Determine the [X, Y] coordinate at the center of the cell enclosing the given text.  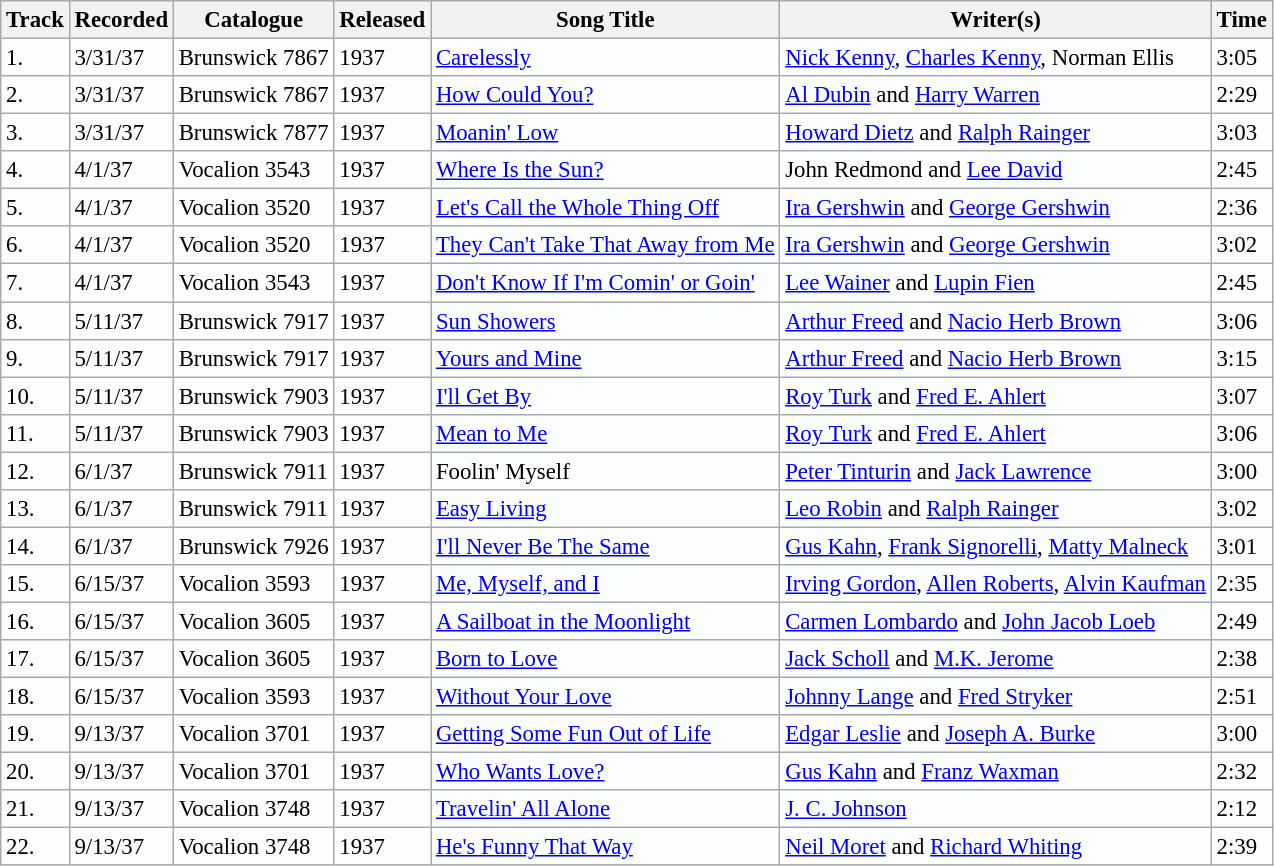
Who Wants Love? [606, 772]
Howard Dietz and Ralph Rainger [996, 133]
13. [35, 509]
Lee Wainer and Lupin Fien [996, 283]
19. [35, 734]
Johnny Lange and Fred Stryker [996, 697]
2:36 [1242, 208]
Easy Living [606, 509]
20. [35, 772]
16. [35, 621]
Brunswick 7926 [254, 546]
2:39 [1242, 847]
22. [35, 847]
Travelin' All Alone [606, 809]
Yours and Mine [606, 358]
12. [35, 471]
3. [35, 133]
Irving Gordon, Allen Roberts, Alvin Kaufman [996, 584]
3:07 [1242, 396]
Born to Love [606, 659]
Al Dubin and Harry Warren [996, 95]
Foolin' Myself [606, 471]
They Can't Take That Away from Me [606, 245]
1. [35, 58]
8. [35, 321]
11. [35, 433]
14. [35, 546]
2. [35, 95]
2:29 [1242, 95]
Neil Moret and Richard Whiting [996, 847]
Gus Kahn, Frank Signorelli, Matty Malneck [996, 546]
Gus Kahn and Franz Waxman [996, 772]
21. [35, 809]
I'll Get By [606, 396]
2:49 [1242, 621]
3:03 [1242, 133]
He's Funny That Way [606, 847]
Peter Tinturin and Jack Lawrence [996, 471]
Track [35, 20]
Brunswick 7877 [254, 133]
15. [35, 584]
Carelessly [606, 58]
Let's Call the Whole Thing Off [606, 208]
Where Is the Sun? [606, 170]
3:15 [1242, 358]
Me, Myself, and I [606, 584]
Sun Showers [606, 321]
17. [35, 659]
Writer(s) [996, 20]
Without Your Love [606, 697]
10. [35, 396]
Don't Know If I'm Comin' or Goin' [606, 283]
Mean to Me [606, 433]
Recorded [121, 20]
How Could You? [606, 95]
2:38 [1242, 659]
Nick Kenny, Charles Kenny, Norman Ellis [996, 58]
7. [35, 283]
3:05 [1242, 58]
3:01 [1242, 546]
I'll Never Be The Same [606, 546]
Carmen Lombardo and John Jacob Loeb [996, 621]
2:32 [1242, 772]
A Sailboat in the Moonlight [606, 621]
Moanin' Low [606, 133]
6. [35, 245]
Song Title [606, 20]
4. [35, 170]
2:12 [1242, 809]
Leo Robin and Ralph Rainger [996, 509]
5. [35, 208]
Time [1242, 20]
Edgar Leslie and Joseph A. Burke [996, 734]
J. C. Johnson [996, 809]
Catalogue [254, 20]
9. [35, 358]
Getting Some Fun Out of Life [606, 734]
2:35 [1242, 584]
Released [382, 20]
18. [35, 697]
Jack Scholl and M.K. Jerome [996, 659]
John Redmond and Lee David [996, 170]
2:51 [1242, 697]
